Extract the (X, Y) coordinate from the center of the cell holding the provided text.  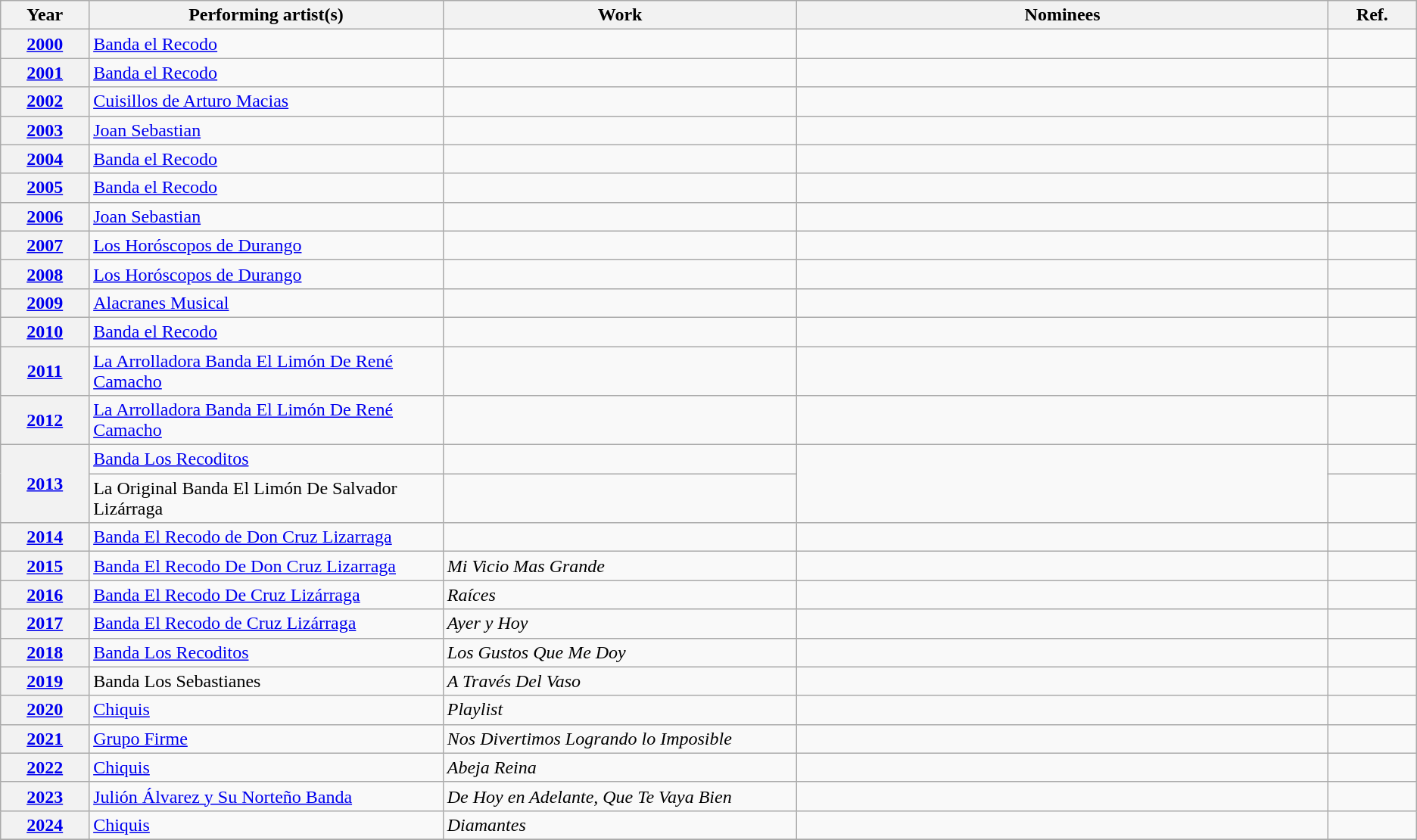
2024 (45, 825)
2004 (45, 159)
Mi Vicio Mas Grande (620, 566)
2010 (45, 331)
Banda El Recodo de Cruz Lizárraga (266, 624)
Work (620, 15)
2020 (45, 710)
2012 (45, 421)
Ayer y Hoy (620, 624)
Ref. (1372, 15)
Los Gustos Que Me Doy (620, 652)
Performing artist(s) (266, 15)
Raíces (620, 595)
2019 (45, 681)
2005 (45, 188)
2008 (45, 274)
2021 (45, 739)
Banda El Recodo De Don Cruz Lizarraga (266, 566)
2011 (45, 371)
Banda El Recodo De Cruz Lizárraga (266, 595)
Diamantes (620, 825)
2006 (45, 216)
Julión Álvarez y Su Norteño Banda (266, 796)
2013 (45, 484)
2022 (45, 767)
Abeja Reina (620, 767)
Banda El Recodo de Don Cruz Lizarraga (266, 537)
A Través Del Vaso (620, 681)
Grupo Firme (266, 739)
2018 (45, 652)
2001 (45, 73)
2002 (45, 101)
Banda Los Sebastianes (266, 681)
2017 (45, 624)
2023 (45, 796)
Playlist (620, 710)
2003 (45, 130)
2014 (45, 537)
Year (45, 15)
2000 (45, 44)
La Original Banda El Limón De Salvador Lizárraga (266, 498)
Cuisillos de Arturo Macias (266, 101)
Nos Divertimos Logrando lo Imposible (620, 739)
2007 (45, 245)
2015 (45, 566)
Alacranes Musical (266, 303)
Nominees (1063, 15)
2009 (45, 303)
2016 (45, 595)
De Hoy en Adelante, Que Te Vaya Bien (620, 796)
